From the cell containing the given text, extract its center point as (X, Y) coordinate. 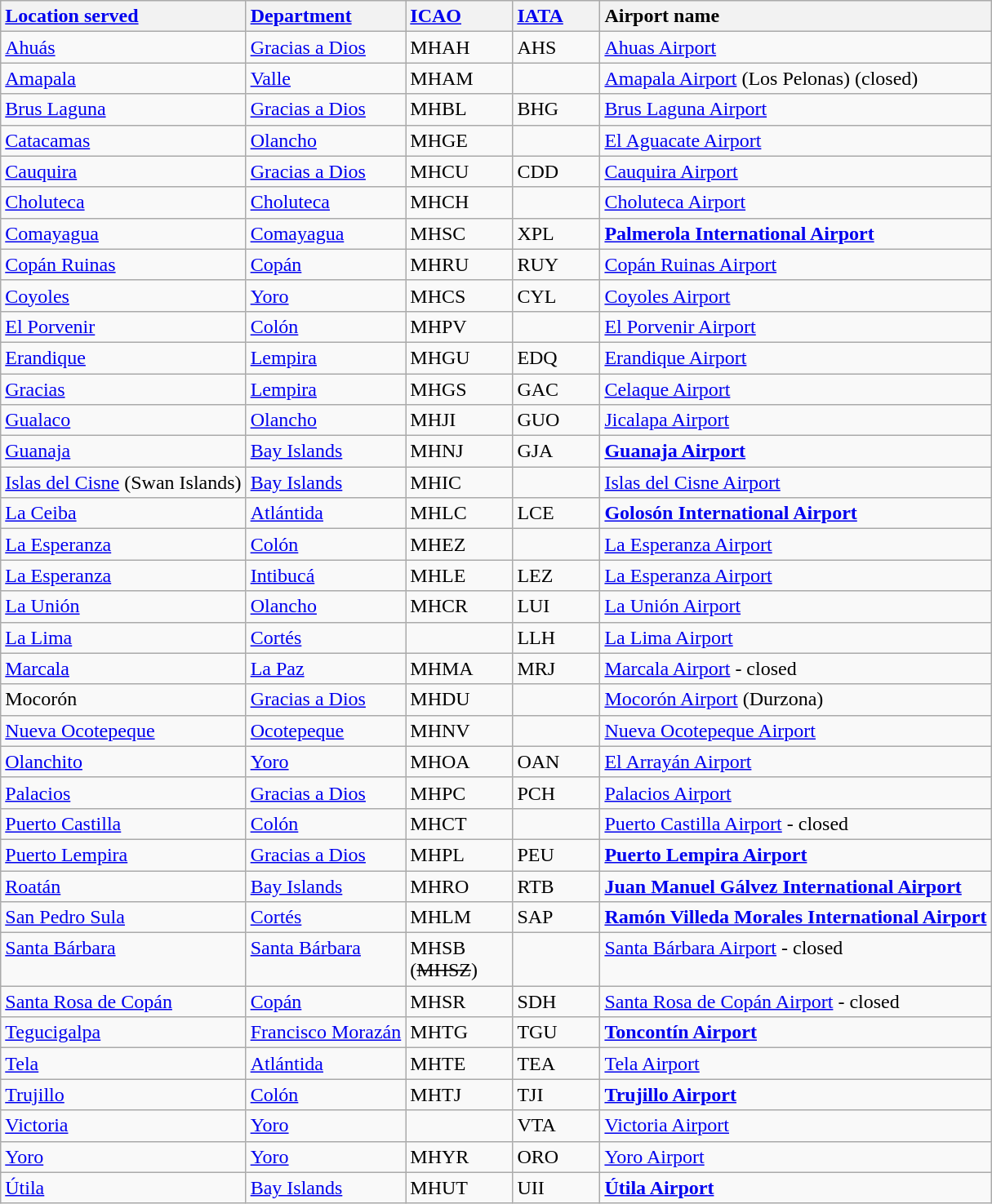
MHNV (459, 731)
Coyoles (123, 295)
Juan Manuel Gálvez International Airport (795, 886)
Jicalapa Airport (795, 420)
Puerto Castilla Airport - closed (795, 824)
Choluteca Airport (795, 202)
Francisco Morazán (326, 1033)
MRJ (557, 669)
RTB (557, 886)
Erandique (123, 358)
MHGS (459, 389)
MHSC (459, 233)
Amapala Airport (Los Pelonas) (closed) (795, 78)
El Porvenir Airport (795, 327)
Tegucigalpa (123, 1033)
Santa Bárbara Airport - closed (795, 960)
Coyoles Airport (795, 295)
La Unión (123, 606)
Mocorón Airport (Durzona) (795, 700)
MHAM (459, 78)
CDD (557, 171)
LLH (557, 638)
Yoro Airport (795, 1157)
Ocotepeque (326, 731)
El Porvenir (123, 327)
Palacios (123, 793)
Toncontín Airport (795, 1033)
Nueva Ocotepeque Airport (795, 731)
UII (557, 1188)
Nueva Ocotepeque (123, 731)
CYL (557, 295)
MHPL (459, 855)
EDQ (557, 358)
Islas del Cisne Airport (795, 482)
Palmerola International Airport (795, 233)
MHPV (459, 327)
VTA (557, 1126)
SAP (557, 917)
Catacamas (123, 140)
MHLC (459, 513)
MHOA (459, 762)
MHPC (459, 793)
TJI (557, 1095)
Puerto Lempira Airport (795, 855)
Victoria (123, 1126)
Ahuas Airport (795, 47)
MHSB (MHSZ) (459, 960)
Palacios Airport (795, 793)
Trujillo Airport (795, 1095)
MHLE (459, 575)
Copán Ruinas (123, 264)
Útila Airport (795, 1188)
Marcala Airport - closed (795, 669)
MHLM (459, 917)
Ahuás (123, 47)
RUY (557, 264)
La Unión Airport (795, 606)
TGU (557, 1033)
MHRU (459, 264)
AHS (557, 47)
ORO (557, 1157)
MHAH (459, 47)
OAN (557, 762)
MHNJ (459, 451)
Tela Airport (795, 1064)
Celaque Airport (795, 389)
Guanaja (123, 451)
MHCH (459, 202)
MHUT (459, 1188)
MHGE (459, 140)
Santa Rosa de Copán (123, 1002)
MHJI (459, 420)
ICAO (459, 16)
Roatán (123, 886)
Marcala (123, 669)
El Aguacate Airport (795, 140)
Trujillo (123, 1095)
IATA (557, 16)
Olanchito (123, 762)
MHMA (459, 669)
BHG (557, 109)
MHCU (459, 171)
GAC (557, 389)
Brus Laguna Airport (795, 109)
MHIC (459, 482)
LCE (557, 513)
Puerto Castilla (123, 824)
Mocorón (123, 700)
SDH (557, 1002)
MHCS (459, 295)
Guanaja Airport (795, 451)
XPL (557, 233)
MHEZ (459, 544)
MHYR (459, 1157)
MHTG (459, 1033)
Útila (123, 1188)
Brus Laguna (123, 109)
MHCR (459, 606)
Golosón International Airport (795, 513)
Santa Rosa de Copán Airport - closed (795, 1002)
Gracias (123, 389)
Amapala (123, 78)
LUI (557, 606)
Valle (326, 78)
La Lima Airport (795, 638)
Cauquira (123, 171)
Erandique Airport (795, 358)
GUO (557, 420)
Islas del Cisne (Swan Islands) (123, 482)
MHRO (459, 886)
PCH (557, 793)
Airport name (795, 16)
Cauquira Airport (795, 171)
Location served (123, 16)
MHTJ (459, 1095)
Gualaco (123, 420)
TEA (557, 1064)
MHGU (459, 358)
Tela (123, 1064)
LEZ (557, 575)
Department (326, 16)
Ramón Villeda Morales International Airport (795, 917)
La Ceiba (123, 513)
El Arrayán Airport (795, 762)
Intibucá (326, 575)
PEU (557, 855)
MHTE (459, 1064)
Copán Ruinas Airport (795, 264)
MHSR (459, 1002)
GJA (557, 451)
San Pedro Sula (123, 917)
MHBL (459, 109)
Puerto Lempira (123, 855)
MHDU (459, 700)
La Paz (326, 669)
MHCT (459, 824)
Victoria Airport (795, 1126)
La Lima (123, 638)
